Extract the [X, Y] coordinate from the center of the cell holding the provided text.  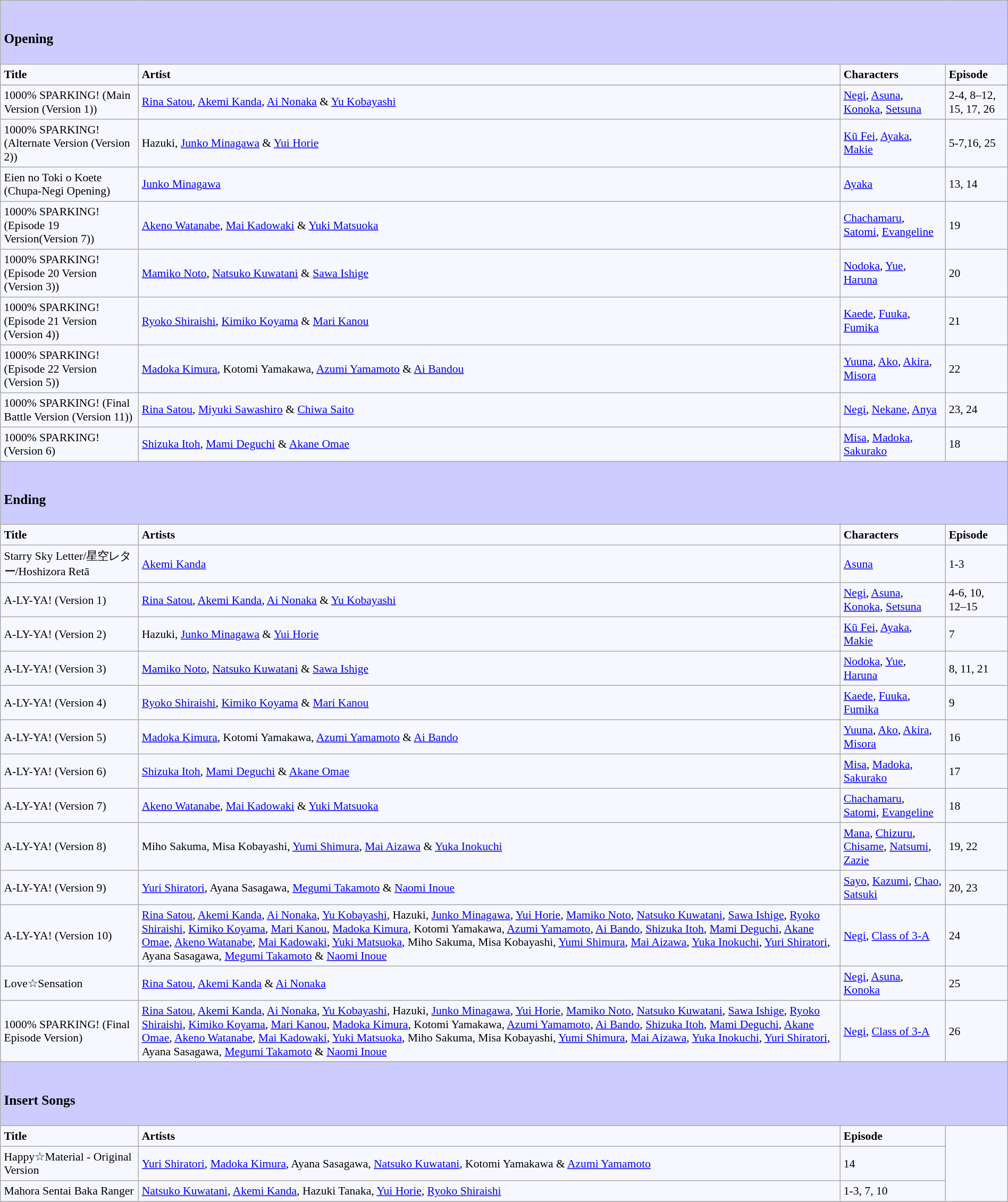
A-LY-YA! (Version 10) [69, 936]
1-3, 7, 10 [893, 1191]
Starry Sky Letter/星空レター/Hoshizora Retā [69, 564]
Love☆Sensation [69, 984]
1000% SPARKING! (Version 6) [69, 444]
20, 23 [976, 888]
Sayo, Kazumi, Chao, Satsuki [893, 888]
Akemi Kanda [489, 564]
1000% SPARKING! (Alternate Version (Version 2)) [69, 143]
9 [976, 703]
Negi, Asuna, Konoka [893, 984]
A-LY-YA! (Version 2) [69, 634]
Asuna [893, 564]
13, 14 [976, 184]
Madoka Kimura, Kotomi Yamakawa, Azumi Yamamoto & Ai Bandou [489, 369]
4-6, 10, 12–15 [976, 600]
19, 22 [976, 847]
22 [976, 369]
25 [976, 984]
Opening [504, 32]
23, 24 [976, 410]
17 [976, 771]
Mahora Sentai Baka Ranger [69, 1191]
A-LY-YA! (Version 8) [69, 847]
20 [976, 273]
Ayaka [893, 184]
A-LY-YA! (Version 1) [69, 600]
Miho Sakuma, Misa Kobayashi, Yumi Shimura, Mai Aizawa & Yuka Inokuchi [489, 847]
19 [976, 225]
Artist [489, 74]
Natsuko Kuwatani, Akemi Kanda, Hazuki Tanaka, Yui Horie, Ryoko Shiraishi [489, 1191]
26 [976, 1032]
Rina Satou, Akemi Kanda & Ai Nonaka [489, 984]
1000% SPARKING! (Final Episode Version) [69, 1032]
A-LY-YA! (Version 4) [69, 703]
A-LY-YA! (Version 9) [69, 888]
Insert Songs [504, 1094]
21 [976, 321]
A-LY-YA! (Version 6) [69, 771]
1000% SPARKING! (Final Battle Version (Version 11)) [69, 410]
Eien no Toki o Koete (Chupa-Negi Opening) [69, 184]
1000% SPARKING! (Main Version (Version 1)) [69, 102]
Negi, Nekane, Anya [893, 410]
Yuri Shiratori, Madoka Kimura, Ayana Sasagawa, Natsuko Kuwatani, Kotomi Yamakawa & Azumi Yamamoto [489, 1164]
1-3 [976, 564]
Mana, Chizuru, Chisame, Natsumi, Zazie [893, 847]
16 [976, 737]
2-4, 8–12, 15, 17, 26 [976, 102]
Happy☆Material - Original Version [69, 1164]
Junko Minagawa [489, 184]
A-LY-YA! (Version 3) [69, 669]
A-LY-YA! (Version 5) [69, 737]
Madoka Kimura, Kotomi Yamakawa, Azumi Yamamoto & Ai Bando [489, 737]
7 [976, 634]
Rina Satou, Miyuki Sawashiro & Chiwa Saito [489, 410]
1000% SPARKING! (Episode 20 Version (Version 3)) [69, 273]
A-LY-YA! (Version 7) [69, 806]
1000% SPARKING! (Episode 19 Version(Version 7)) [69, 225]
5-7,16, 25 [976, 143]
1000% SPARKING! (Episode 21 Version (Version 4)) [69, 321]
8, 11, 21 [976, 669]
Yuri Shiratori, Ayana Sasagawa, Megumi Takamoto & Naomi Inoue [489, 888]
Ending [504, 493]
14 [893, 1164]
24 [976, 936]
1000% SPARKING! (Episode 22 Version (Version 5)) [69, 369]
